Find where the given text appears and provide that cell's center as (x, y) coordinate. 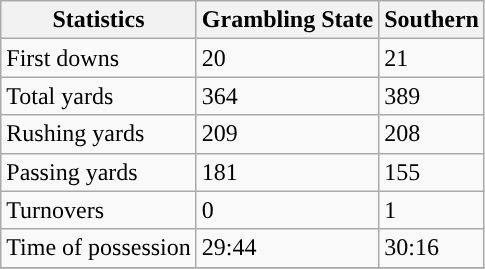
Grambling State (287, 20)
208 (432, 134)
181 (287, 172)
155 (432, 172)
20 (287, 58)
Statistics (99, 20)
Total yards (99, 96)
29:44 (287, 248)
Time of possession (99, 248)
364 (287, 96)
First downs (99, 58)
21 (432, 58)
209 (287, 134)
0 (287, 210)
30:16 (432, 248)
389 (432, 96)
Turnovers (99, 210)
Rushing yards (99, 134)
Southern (432, 20)
Passing yards (99, 172)
1 (432, 210)
